Search for the cell housing the specified text and yield its (X, Y) center coordinate. 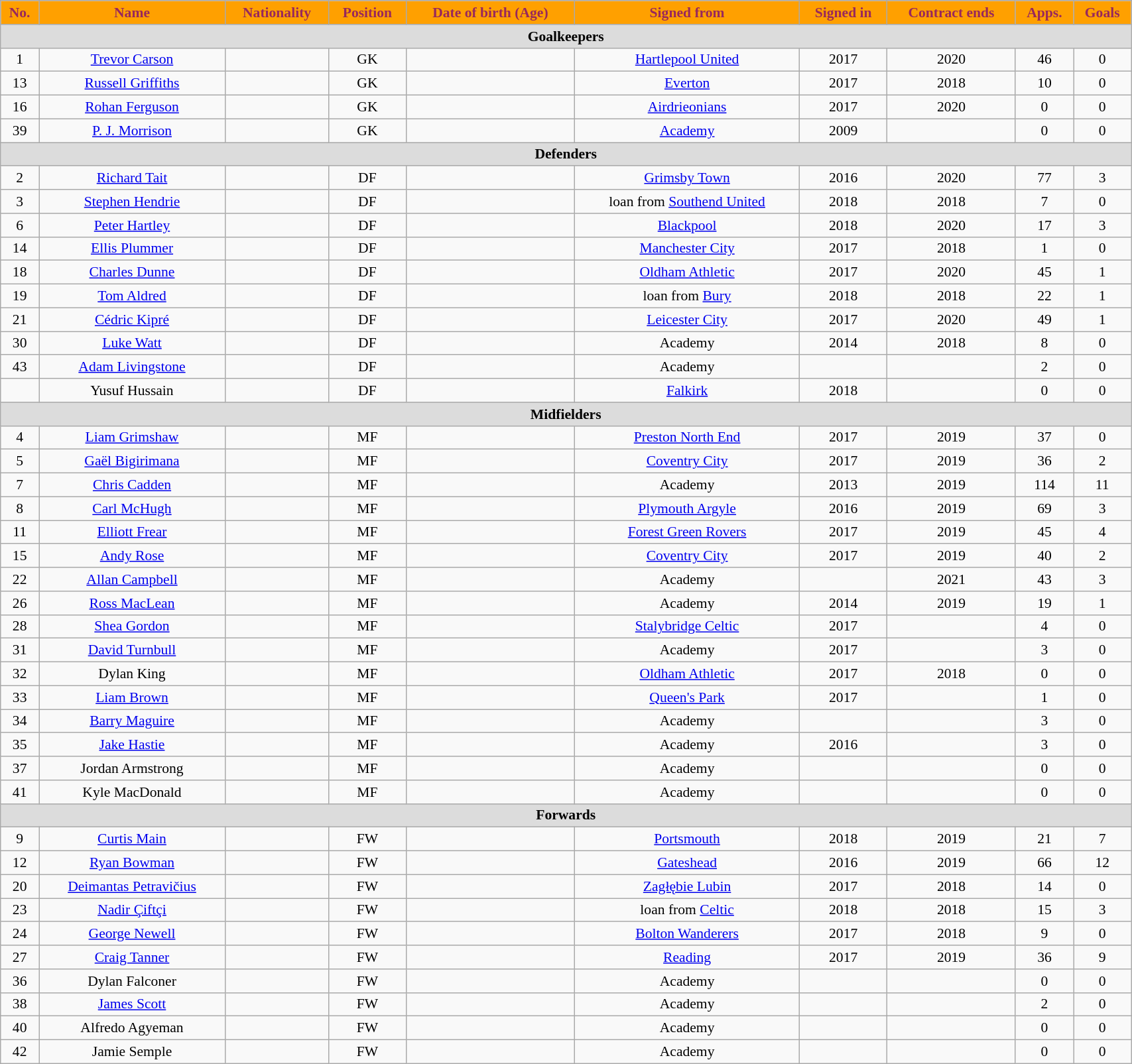
77 (1044, 178)
39 (20, 131)
Midfielders (566, 414)
Reading (687, 957)
Defenders (566, 154)
Apps. (1044, 13)
Stephen Hendrie (133, 202)
Liam Grimshaw (133, 438)
Dylan Falconer (133, 981)
41 (20, 792)
Signed from (687, 13)
Craig Tanner (133, 957)
Portsmouth (687, 839)
Nadir Çiftçi (133, 910)
David Turnbull (133, 650)
Trevor Carson (133, 60)
P. J. Morrison (133, 131)
George Newell (133, 934)
Richard Tait (133, 178)
Hartlepool United (687, 60)
Russell Griffiths (133, 84)
Date of birth (Age) (490, 13)
38 (20, 1004)
46 (1044, 60)
69 (1044, 508)
2009 (844, 131)
Gateshead (687, 863)
Name (133, 13)
Stalybridge Celtic (687, 626)
James Scott (133, 1004)
Signed in (844, 13)
2013 (844, 485)
2021 (951, 579)
17 (1044, 225)
Queen's Park (687, 697)
Nationality (277, 13)
Goals (1102, 13)
Ryan Bowman (133, 863)
Forest Green Rovers (687, 532)
Falkirk (687, 390)
5 (20, 461)
Elliott Frear (133, 532)
Dylan King (133, 674)
Leicester City (687, 320)
Jamie Semple (133, 1052)
Manchester City (687, 249)
Position (367, 13)
Everton (687, 84)
16 (20, 107)
Ross MacLean (133, 603)
Bolton Wanderers (687, 934)
loan from Bury (687, 296)
28 (20, 626)
Jake Hastie (133, 745)
Allan Campbell (133, 579)
Contract ends (951, 13)
23 (20, 910)
Cédric Kipré (133, 320)
Chris Cadden (133, 485)
Alfredo Agyeman (133, 1028)
Charles Dunne (133, 272)
Preston North End (687, 438)
Blackpool (687, 225)
34 (20, 721)
Deimantas Petravičius (133, 886)
Andy Rose (133, 556)
27 (20, 957)
18 (20, 272)
32 (20, 674)
31 (20, 650)
Rohan Ferguson (133, 107)
Grimsby Town (687, 178)
No. (20, 13)
Yusuf Hussain (133, 390)
35 (20, 745)
13 (20, 84)
30 (20, 343)
Kyle MacDonald (133, 792)
24 (20, 934)
Luke Watt (133, 343)
Carl McHugh (133, 508)
Gaël Bigirimana (133, 461)
Forwards (566, 815)
Ellis Plummer (133, 249)
Liam Brown (133, 697)
42 (20, 1052)
Plymouth Argyle (687, 508)
66 (1044, 863)
loan from Southend United (687, 202)
49 (1044, 320)
Barry Maguire (133, 721)
10 (1044, 84)
Jordan Armstrong (133, 768)
114 (1044, 485)
Zagłębie Lubin (687, 886)
Shea Gordon (133, 626)
Goalkeepers (566, 36)
loan from Celtic (687, 910)
Peter Hartley (133, 225)
Airdrieonians (687, 107)
Tom Aldred (133, 296)
Curtis Main (133, 839)
33 (20, 697)
Adam Livingstone (133, 367)
26 (20, 603)
20 (20, 886)
6 (20, 225)
